Output the [X, Y] coordinate of the center of the cell containing the given text.  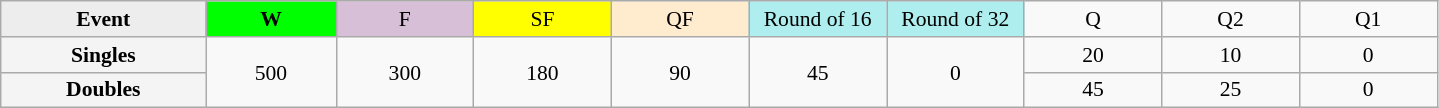
Q [1093, 19]
20 [1093, 55]
QF [680, 19]
500 [271, 72]
SF [543, 19]
Event [104, 19]
F [405, 19]
90 [680, 72]
Singles [104, 55]
Round of 16 [818, 19]
W [271, 19]
180 [543, 72]
Q2 [1231, 19]
Doubles [104, 90]
Q1 [1368, 19]
10 [1231, 55]
25 [1231, 90]
300 [405, 72]
Round of 32 [955, 19]
